Pinpoint the cell where the given text exists, returning its [x, y] midpoint coordinate. 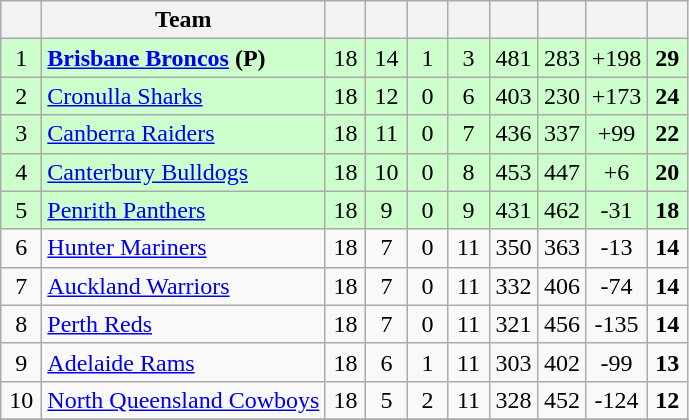
328 [514, 400]
+173 [616, 96]
Brisbane Broncos (P) [184, 58]
321 [514, 324]
Perth Reds [184, 324]
+99 [616, 134]
29 [668, 58]
-31 [616, 210]
406 [562, 286]
447 [562, 172]
-135 [616, 324]
-99 [616, 362]
481 [514, 58]
Penrith Panthers [184, 210]
20 [668, 172]
283 [562, 58]
452 [562, 400]
+198 [616, 58]
Canterbury Bulldogs [184, 172]
-124 [616, 400]
-74 [616, 286]
Hunter Mariners [184, 248]
402 [562, 362]
24 [668, 96]
North Queensland Cowboys [184, 400]
13 [668, 362]
403 [514, 96]
Adelaide Rams [184, 362]
462 [562, 210]
453 [514, 172]
Cronulla Sharks [184, 96]
Team [184, 20]
332 [514, 286]
230 [562, 96]
337 [562, 134]
303 [514, 362]
363 [562, 248]
431 [514, 210]
456 [562, 324]
350 [514, 248]
+6 [616, 172]
Canberra Raiders [184, 134]
Auckland Warriors [184, 286]
4 [22, 172]
-13 [616, 248]
22 [668, 134]
436 [514, 134]
